Scan for the cell matching the given text and deliver its [X, Y] coordinate at center. 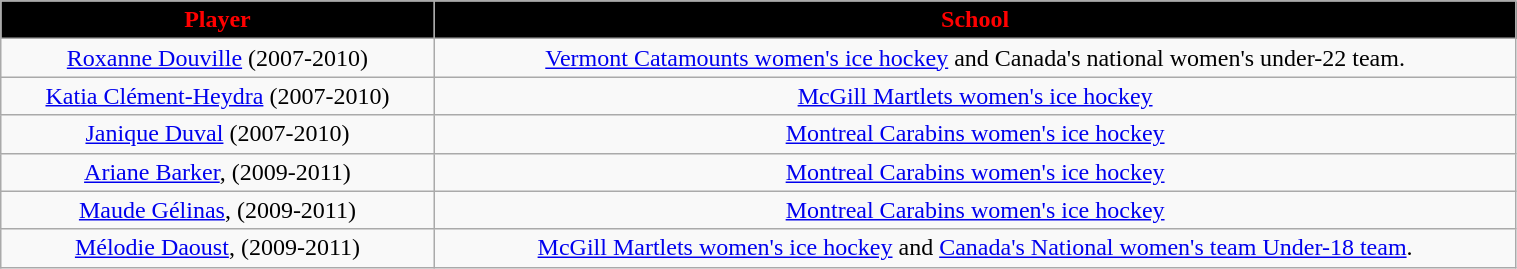
Mélodie Daoust, (2009-2011) [218, 248]
Vermont Catamounts women's ice hockey and Canada's national women's under-22 team. [975, 58]
Roxanne Douville (2007-2010) [218, 58]
School [975, 20]
McGill Martlets women's ice hockey and Canada's National women's team Under-18 team. [975, 248]
Maude Gélinas, (2009-2011) [218, 210]
Ariane Barker, (2009-2011) [218, 172]
Janique Duval (2007-2010) [218, 134]
Katia Clément-Heydra (2007-2010) [218, 96]
Player [218, 20]
McGill Martlets women's ice hockey [975, 96]
